Output the (x, y) coordinate of the center of the cell containing the given text.  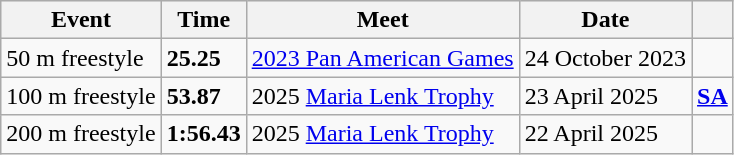
22 April 2025 (605, 134)
25.25 (204, 58)
Meet (382, 20)
Date (605, 20)
50 m freestyle (81, 58)
24 October 2023 (605, 58)
SA (713, 96)
100 m freestyle (81, 96)
Time (204, 20)
53.87 (204, 96)
23 April 2025 (605, 96)
1:56.43 (204, 134)
2023 Pan American Games (382, 58)
200 m freestyle (81, 134)
Event (81, 20)
